Return (x, y) of the center of cell containing provided text 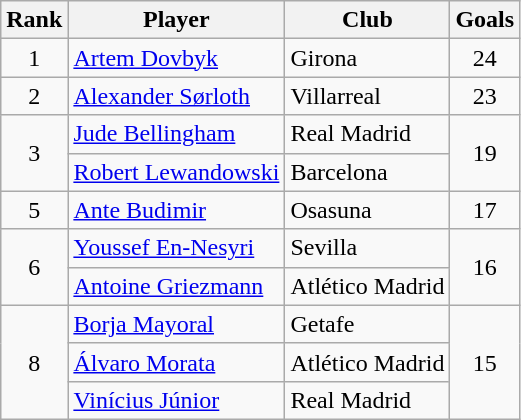
Youssef En-Nesyri (176, 248)
Villarreal (368, 96)
16 (485, 267)
Player (176, 20)
15 (485, 362)
2 (34, 96)
Girona (368, 58)
Ante Budimir (176, 210)
6 (34, 267)
Sevilla (368, 248)
1 (34, 58)
Vinícius Júnior (176, 400)
Osasuna (368, 210)
Jude Bellingham (176, 134)
Rank (34, 20)
8 (34, 362)
23 (485, 96)
Álvaro Morata (176, 362)
Barcelona (368, 172)
Club (368, 20)
24 (485, 58)
19 (485, 153)
3 (34, 153)
Goals (485, 20)
17 (485, 210)
Getafe (368, 324)
Antoine Griezmann (176, 286)
Borja Mayoral (176, 324)
Artem Dovbyk (176, 58)
5 (34, 210)
Alexander Sørloth (176, 96)
Robert Lewandowski (176, 172)
